Search for the cell housing the specified text and yield its [x, y] center coordinate. 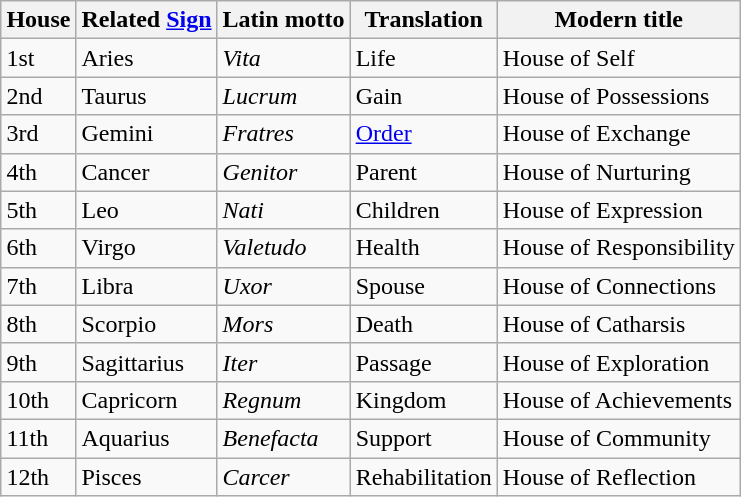
Valetudo [284, 248]
6th [38, 248]
Mors [284, 324]
House of Achievements [618, 400]
Pisces [146, 477]
Translation [424, 20]
House of Community [618, 438]
Latin motto [284, 20]
House of Self [618, 58]
Fratres [284, 134]
11th [38, 438]
4th [38, 172]
Gain [424, 96]
Spouse [424, 286]
12th [38, 477]
Passage [424, 362]
Parent [424, 172]
Aries [146, 58]
House of Exploration [618, 362]
House of Nurturing [618, 172]
Rehabilitation [424, 477]
Related Sign [146, 20]
9th [38, 362]
2nd [38, 96]
Sagittarius [146, 362]
8th [38, 324]
Taurus [146, 96]
House of Expression [618, 210]
Cancer [146, 172]
Modern title [618, 20]
Life [424, 58]
5th [38, 210]
7th [38, 286]
Scorpio [146, 324]
Nati [284, 210]
Regnum [284, 400]
Kingdom [424, 400]
Uxor [284, 286]
10th [38, 400]
House of Exchange [618, 134]
Children [424, 210]
Vita [284, 58]
House [38, 20]
House of Catharsis [618, 324]
Support [424, 438]
Aquarius [146, 438]
Lucrum [284, 96]
1st [38, 58]
Genitor [284, 172]
Leo [146, 210]
Libra [146, 286]
Gemini [146, 134]
Order [424, 134]
House of Responsibility [618, 248]
House of Possessions [618, 96]
Death [424, 324]
House of Connections [618, 286]
3rd [38, 134]
House of Reflection [618, 477]
Carcer [284, 477]
Capricorn [146, 400]
Iter [284, 362]
Virgo [146, 248]
Health [424, 248]
Benefacta [284, 438]
